Locate the cell with the specified text and output its (X, Y) center coordinate. 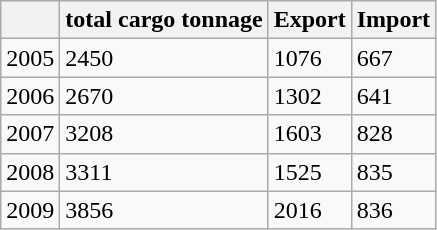
1603 (310, 134)
2005 (30, 58)
1076 (310, 58)
836 (393, 210)
Export (310, 20)
2009 (30, 210)
2007 (30, 134)
3208 (164, 134)
3311 (164, 172)
2450 (164, 58)
1302 (310, 96)
2670 (164, 96)
2006 (30, 96)
total cargo tonnage (164, 20)
641 (393, 96)
828 (393, 134)
835 (393, 172)
Import (393, 20)
2016 (310, 210)
1525 (310, 172)
3856 (164, 210)
667 (393, 58)
2008 (30, 172)
